Identify which cell holds the provided text, then report its (X, Y) central coordinate. 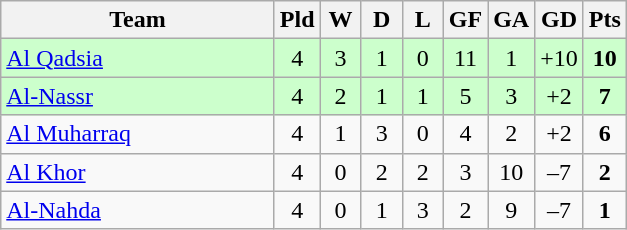
Pts (604, 20)
Al Khor (138, 172)
9 (512, 210)
Al-Nahda (138, 210)
Al Muharraq (138, 134)
7 (604, 96)
5 (465, 96)
Al Qadsia (138, 58)
GD (560, 20)
Pld (297, 20)
GA (512, 20)
L (422, 20)
+10 (560, 58)
D (382, 20)
W (340, 20)
6 (604, 134)
11 (465, 58)
GF (465, 20)
Al-Nassr (138, 96)
Team (138, 20)
